Return (X, Y) of the center of cell containing provided text 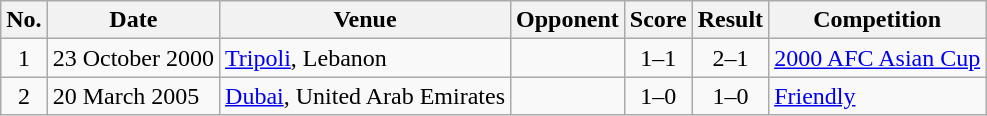
Score (658, 20)
No. (24, 20)
Date (133, 20)
2 (24, 96)
Dubai, United Arab Emirates (366, 96)
2–1 (730, 58)
Friendly (878, 96)
1–1 (658, 58)
20 March 2005 (133, 96)
Venue (366, 20)
Tripoli, Lebanon (366, 58)
2000 AFC Asian Cup (878, 58)
Competition (878, 20)
Opponent (568, 20)
Result (730, 20)
23 October 2000 (133, 58)
1 (24, 58)
